Return (X, Y) of the center of cell containing provided text 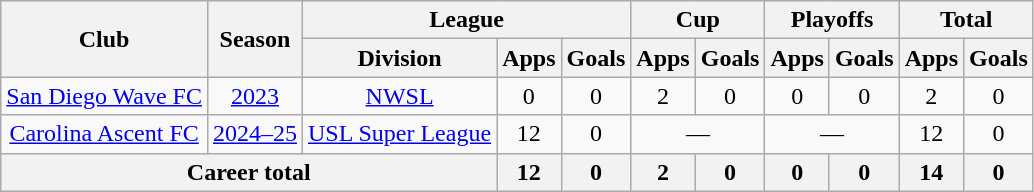
San Diego Wave FC (104, 96)
2024–25 (254, 134)
NWSL (399, 96)
Playoffs (832, 20)
Carolina Ascent FC (104, 134)
Division (399, 58)
2023 (254, 96)
Club (104, 39)
14 (931, 172)
Total (966, 20)
Career total (249, 172)
Season (254, 39)
Cup (698, 20)
League (466, 20)
USL Super League (399, 134)
